Capture the cell that displays the provided text and extract its [x, y] central coordinate. 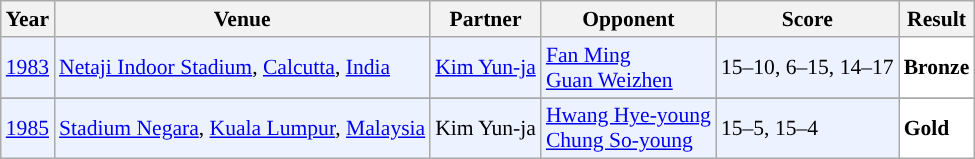
Opponent [628, 19]
Result [937, 19]
Stadium Negara, Kuala Lumpur, Malaysia [242, 128]
1985 [28, 128]
Venue [242, 19]
15–5, 15–4 [808, 128]
Partner [486, 19]
15–10, 6–15, 14–17 [808, 68]
Netaji Indoor Stadium, Calcutta, India [242, 68]
Gold [937, 128]
Fan Ming Guan Weizhen [628, 68]
Bronze [937, 68]
Hwang Hye-young Chung So-young [628, 128]
1983 [28, 68]
Score [808, 19]
Year [28, 19]
